For the text-containing cell, return its midpoint in [x, y] coordinate format. 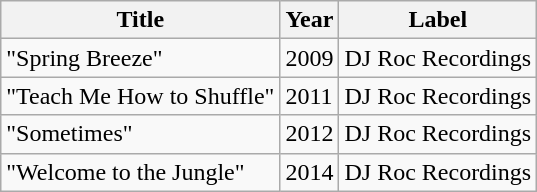
"Welcome to the Jungle" [140, 172]
2014 [310, 172]
Year [310, 20]
"Spring Breeze" [140, 58]
Label [438, 20]
"Teach Me How to Shuffle" [140, 96]
"Sometimes" [140, 134]
Title [140, 20]
2012 [310, 134]
2011 [310, 96]
2009 [310, 58]
